Output the [x, y] coordinate of the center of the cell containing the given text.  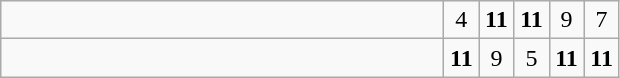
7 [602, 20]
5 [532, 58]
4 [462, 20]
